Capture the cell that displays the provided text and extract its [x, y] central coordinate. 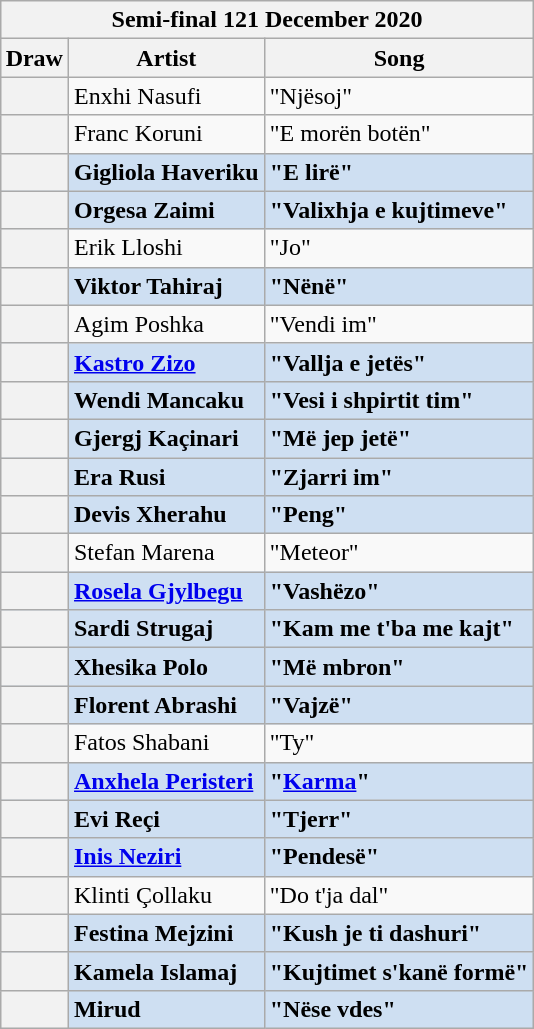
"Më jep jetë" [399, 438]
"E morën botën" [399, 134]
Enxhi Nasufi [166, 96]
Stefan Marena [166, 553]
Viktor Tahiraj [166, 286]
Song [399, 58]
"Do t'ja dal" [399, 895]
Erik Lloshi [166, 248]
"Kujtimet s'kanë formë" [399, 971]
"Ty" [399, 743]
Franc Koruni [166, 134]
Xhesika Polo [166, 667]
Kamela Islamaj [166, 971]
"Tjerr" [399, 819]
"Jo" [399, 248]
Era Rusi [166, 477]
"Pendesë" [399, 857]
Klinti Çollaku [166, 895]
"Vendi im" [399, 324]
"Meteor" [399, 553]
Florent Abrashi [166, 705]
"Njësoj" [399, 96]
Mirud [166, 1009]
"Kam me t'ba me kajt" [399, 629]
Agim Poshka [166, 324]
Rosela Gjylbegu [166, 591]
Gigliola Haveriku [166, 172]
"Karma" [399, 781]
"Zjarri im" [399, 477]
Anxhela Peristeri [166, 781]
Draw [34, 58]
Gjergj Kaçinari [166, 438]
Artist [166, 58]
Kastro Zizo [166, 362]
"Valixhja e kujtimeve" [399, 210]
Devis Xherahu [166, 515]
"Vajzë" [399, 705]
Festina Mejzini [166, 933]
"Peng" [399, 515]
"Nënë" [399, 286]
Fatos Shabani [166, 743]
"Vashëzo" [399, 591]
Evi Reçi [166, 819]
"Vesi i shpirtit tim" [399, 400]
Orgesa Zaimi [166, 210]
Semi-final 121 December 2020 [267, 20]
"Vallja e jetës" [399, 362]
"E lirë" [399, 172]
Wendi Mancaku [166, 400]
Inis Neziri [166, 857]
"Kush je ti dashuri" [399, 933]
Sardi Strugaj [166, 629]
"Më mbron" [399, 667]
"Nëse vdes" [399, 1009]
